Provide the [x, y] coordinate of the cell's center where the given text is located.  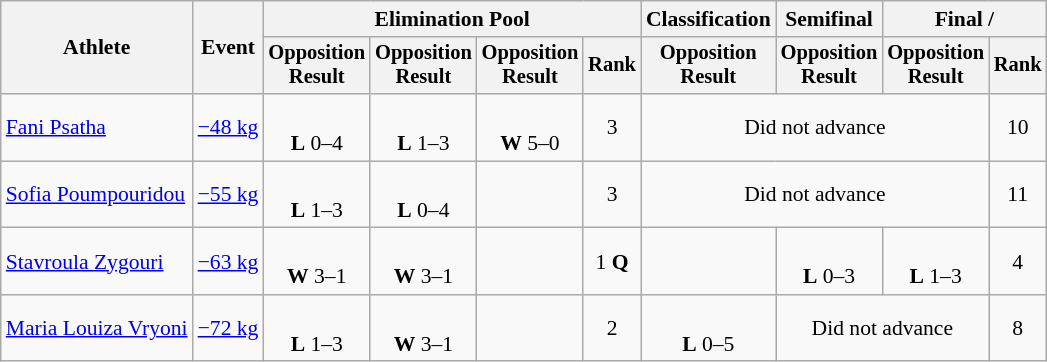
Semifinal [830, 19]
11 [1018, 194]
L 0–5 [708, 328]
1 Q [612, 262]
Classification [708, 19]
Sofia Poumpouridou [97, 194]
Athlete [97, 48]
2 [612, 328]
4 [1018, 262]
10 [1018, 128]
Final / [964, 19]
Maria Louiza Vryoni [97, 328]
Event [228, 48]
L 0–3 [830, 262]
−48 kg [228, 128]
Elimination Pool [452, 19]
Stavroula Zygouri [97, 262]
8 [1018, 328]
Fani Psatha [97, 128]
W 5–0 [530, 128]
−63 kg [228, 262]
−55 kg [228, 194]
−72 kg [228, 328]
